Return the (x, y) coordinate for the center point of the cell that contains the specified text.  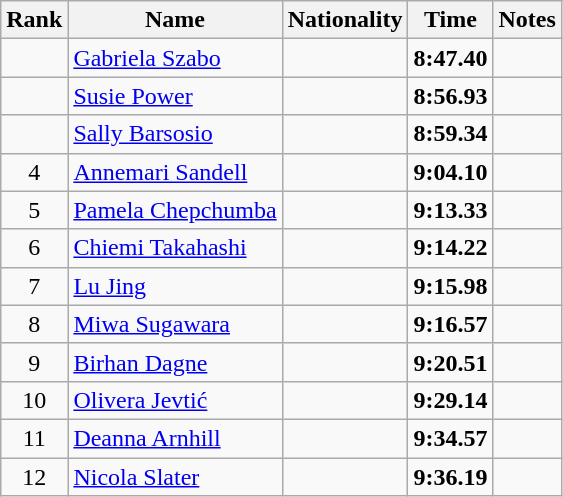
9 (34, 362)
Olivera Jevtić (175, 400)
9:13.33 (450, 210)
7 (34, 286)
Notes (527, 20)
Birhan Dagne (175, 362)
8:56.93 (450, 96)
5 (34, 210)
Sally Barsosio (175, 134)
Deanna Arnhill (175, 438)
Miwa Sugawara (175, 324)
Pamela Chepchumba (175, 210)
Annemari Sandell (175, 172)
10 (34, 400)
Name (175, 20)
9:34.57 (450, 438)
Lu Jing (175, 286)
8:47.40 (450, 58)
Gabriela Szabo (175, 58)
9:14.22 (450, 248)
9:20.51 (450, 362)
Susie Power (175, 96)
6 (34, 248)
4 (34, 172)
9:16.57 (450, 324)
12 (34, 477)
Nicola Slater (175, 477)
9:29.14 (450, 400)
9:36.19 (450, 477)
8 (34, 324)
9:15.98 (450, 286)
Nationality (345, 20)
Rank (34, 20)
Time (450, 20)
9:04.10 (450, 172)
Chiemi Takahashi (175, 248)
11 (34, 438)
8:59.34 (450, 134)
